Identify which cell holds the provided text, then report its (X, Y) central coordinate. 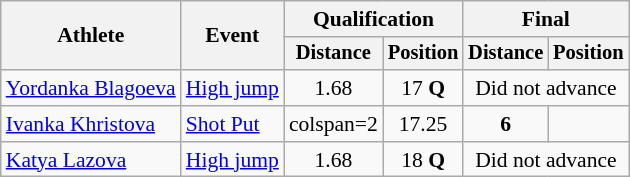
17 Q (423, 88)
Shot Put (232, 124)
Ivanka Khristova (91, 124)
17.25 (423, 124)
Final (546, 19)
1.68 (334, 88)
Yordanka Blagoeva (91, 88)
Qualification (374, 19)
Athlete (91, 36)
Did not advance (546, 88)
High jump (232, 88)
Event (232, 36)
6 (506, 124)
colspan=2 (334, 124)
